Search for the cell housing the specified text and yield its [X, Y] center coordinate. 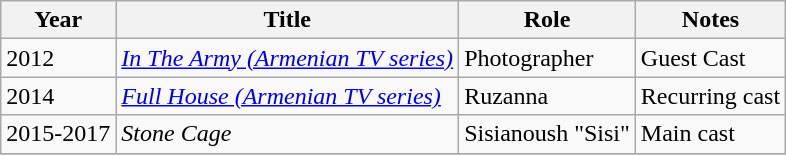
2015-2017 [58, 134]
2014 [58, 96]
Title [288, 20]
Guest Cast [710, 58]
2012 [58, 58]
Photographer [548, 58]
Role [548, 20]
Notes [710, 20]
Ruzanna [548, 96]
Full House (Armenian TV series) [288, 96]
Stone Cage [288, 134]
Recurring cast [710, 96]
In The Army (Armenian TV series) [288, 58]
Year [58, 20]
Sisianoush "Sisi" [548, 134]
Main cast [710, 134]
